From the cell containing the given text, extract its center point as (x, y) coordinate. 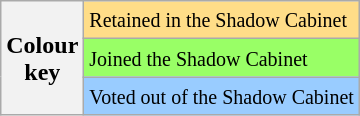
Joined the Shadow Cabinet (222, 58)
Colourkey (42, 58)
Voted out of the Shadow Cabinet (222, 96)
Retained in the Shadow Cabinet (222, 20)
